Determine the (X, Y) coordinate at the center of the cell enclosing the given text.  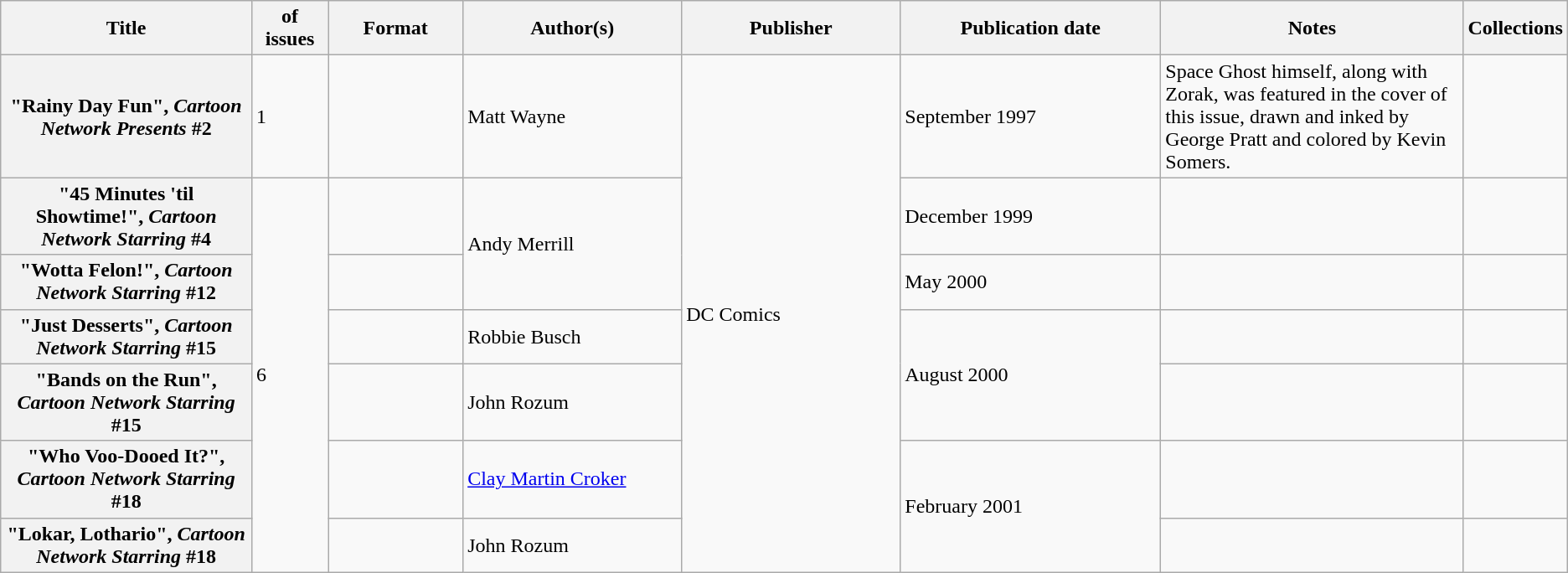
August 2000 (1030, 375)
Publication date (1030, 28)
Notes (1312, 28)
Space Ghost himself, along with Zorak, was featured in the cover of this issue, drawn and inked by George Pratt and colored by Kevin Somers. (1312, 116)
Title (126, 28)
Format (395, 28)
"Wotta Felon!", Cartoon Network Starring #12 (126, 281)
"Rainy Day Fun", Cartoon Network Presents #2 (126, 116)
Publisher (791, 28)
Matt Wayne (573, 116)
"45 Minutes 'til Showtime!", Cartoon Network Starring #4 (126, 216)
Andy Merrill (573, 243)
September 1997 (1030, 116)
"Bands on the Run", Cartoon Network Starring #15 (126, 402)
"Just Desserts", Cartoon Network Starring #15 (126, 337)
1 (290, 116)
Author(s) (573, 28)
Robbie Busch (573, 337)
Clay Martin Croker (573, 479)
DC Comics (791, 313)
February 2001 (1030, 506)
May 2000 (1030, 281)
Collections (1515, 28)
6 (290, 375)
of issues (290, 28)
"Lokar, Lothario", Cartoon Network Starring #18 (126, 545)
December 1999 (1030, 216)
"Who Voo-Dooed It?", Cartoon Network Starring #18 (126, 479)
